Return (x, y) of the center of cell containing provided text 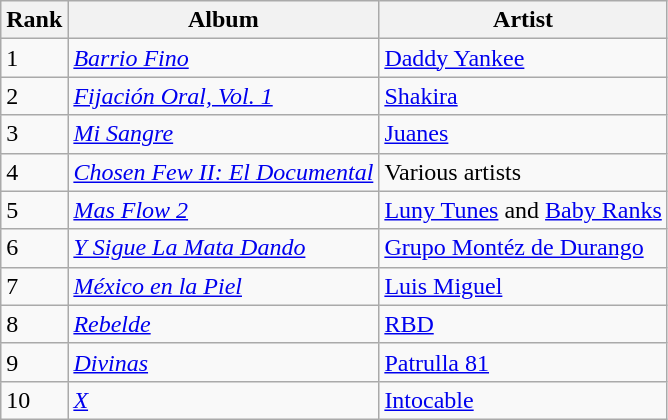
Various artists (523, 172)
Rebelde (224, 324)
Artist (523, 20)
Juanes (523, 134)
1 (34, 58)
Shakira (523, 96)
RBD (523, 324)
6 (34, 248)
5 (34, 210)
Daddy Yankee (523, 58)
Barrio Fino (224, 58)
Luny Tunes and Baby Ranks (523, 210)
8 (34, 324)
Fijación Oral, Vol. 1 (224, 96)
Album (224, 20)
X (224, 400)
Intocable (523, 400)
7 (34, 286)
9 (34, 362)
Y Sigue La Mata Dando (224, 248)
Divinas (224, 362)
4 (34, 172)
2 (34, 96)
Chosen Few II: El Documental (224, 172)
10 (34, 400)
Mi Sangre (224, 134)
Rank (34, 20)
Mas Flow 2 (224, 210)
Grupo Montéz de Durango (523, 248)
Patrulla 81 (523, 362)
Luis Miguel (523, 286)
3 (34, 134)
México en la Piel (224, 286)
